From the cell containing the given text, extract its center point as [x, y] coordinate. 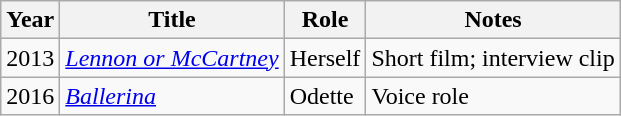
2013 [30, 58]
Ballerina [172, 96]
Voice role [493, 96]
Role [325, 20]
2016 [30, 96]
Year [30, 20]
Herself [325, 58]
Short film; interview clip [493, 58]
Lennon or McCartney [172, 58]
Notes [493, 20]
Title [172, 20]
Odette [325, 96]
